Detect which cell encompasses the target text, then output its [x, y] center coordinate. 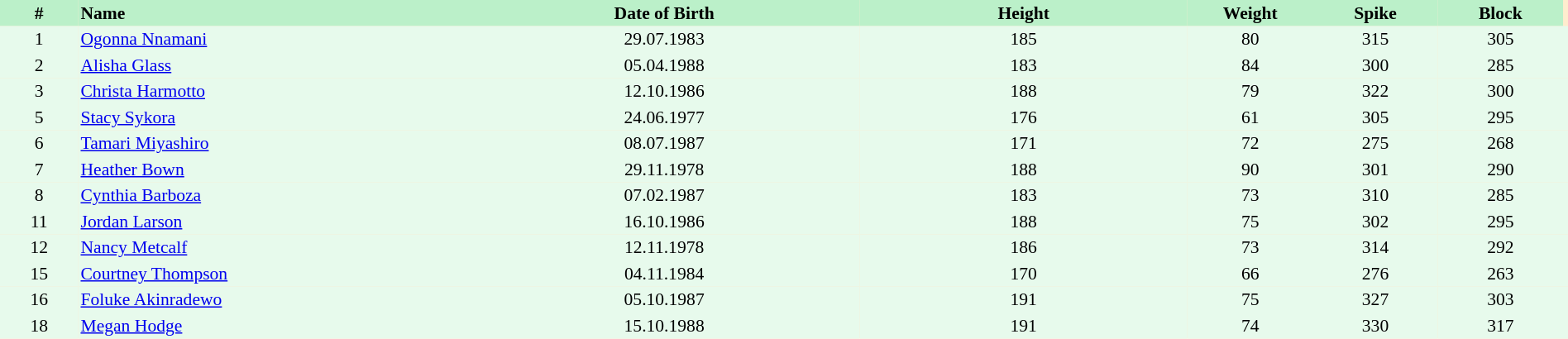
07.02.1987 [664, 195]
Alisha Glass [273, 65]
276 [1374, 274]
Spike [1374, 13]
72 [1250, 144]
Christa Harmotto [273, 91]
310 [1374, 195]
8 [39, 195]
303 [1500, 299]
80 [1250, 40]
6 [39, 144]
Jordan Larson [273, 222]
Tamari Miyashiro [273, 144]
Block [1500, 13]
170 [1024, 274]
05.10.1987 [664, 299]
330 [1374, 326]
12.10.1986 [664, 91]
3 [39, 91]
263 [1500, 274]
171 [1024, 144]
11 [39, 222]
24.06.1977 [664, 117]
12 [39, 248]
290 [1500, 169]
74 [1250, 326]
268 [1500, 144]
18 [39, 326]
1 [39, 40]
05.04.1988 [664, 65]
Cynthia Barboza [273, 195]
322 [1374, 91]
16 [39, 299]
185 [1024, 40]
Date of Birth [664, 13]
317 [1500, 326]
292 [1500, 248]
7 [39, 169]
04.11.1984 [664, 274]
15 [39, 274]
84 [1250, 65]
Ogonna Nnamani [273, 40]
61 [1250, 117]
Megan Hodge [273, 326]
315 [1374, 40]
275 [1374, 144]
90 [1250, 169]
302 [1374, 222]
301 [1374, 169]
Weight [1250, 13]
Stacy Sykora [273, 117]
Foluke Akinradewo [273, 299]
186 [1024, 248]
314 [1374, 248]
29.07.1983 [664, 40]
Heather Bown [273, 169]
29.11.1978 [664, 169]
Courtney Thompson [273, 274]
Nancy Metcalf [273, 248]
66 [1250, 274]
12.11.1978 [664, 248]
08.07.1987 [664, 144]
2 [39, 65]
327 [1374, 299]
176 [1024, 117]
Name [273, 13]
# [39, 13]
Height [1024, 13]
16.10.1986 [664, 222]
79 [1250, 91]
15.10.1988 [664, 326]
5 [39, 117]
